For the text-containing cell, return its midpoint in (x, y) coordinate format. 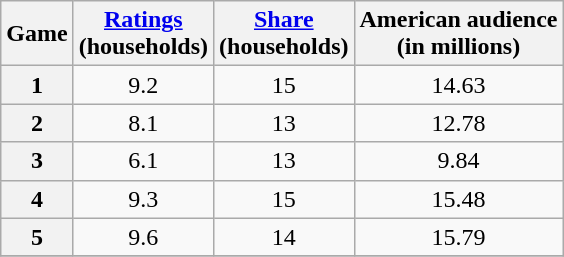
1 (37, 85)
Share(households) (284, 34)
9.2 (143, 85)
15.48 (458, 199)
12.78 (458, 123)
4 (37, 199)
9.6 (143, 237)
15.79 (458, 237)
8.1 (143, 123)
9.3 (143, 199)
14 (284, 237)
Game (37, 34)
Ratings(households) (143, 34)
5 (37, 237)
2 (37, 123)
9.84 (458, 161)
14.63 (458, 85)
3 (37, 161)
6.1 (143, 161)
American audience(in millions) (458, 34)
